Output the (X, Y) coordinate of the center of the cell containing the given text.  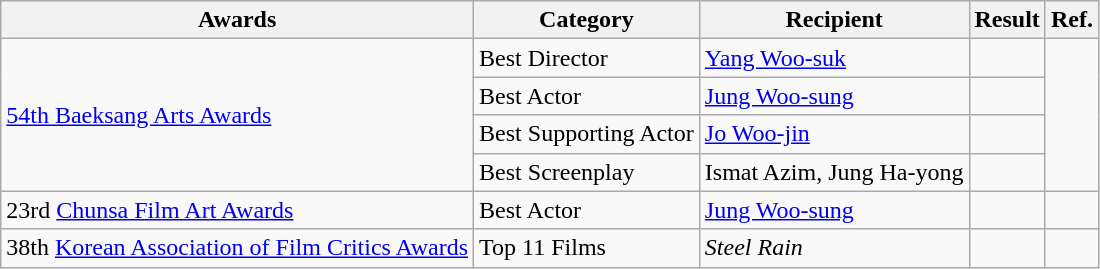
Category (587, 20)
Result (1007, 20)
Best Supporting Actor (587, 134)
Best Screenplay (587, 172)
Awards (238, 20)
Recipient (834, 20)
23rd Chunsa Film Art Awards (238, 210)
Top 11 Films (587, 248)
54th Baeksang Arts Awards (238, 115)
38th Korean Association of Film Critics Awards (238, 248)
Jo Woo-jin (834, 134)
Ref. (1072, 20)
Yang Woo-suk (834, 58)
Best Director (587, 58)
Ismat Azim, Jung Ha-yong (834, 172)
Steel Rain (834, 248)
